Extract the (X, Y) coordinate from the center of the cell holding the provided text.  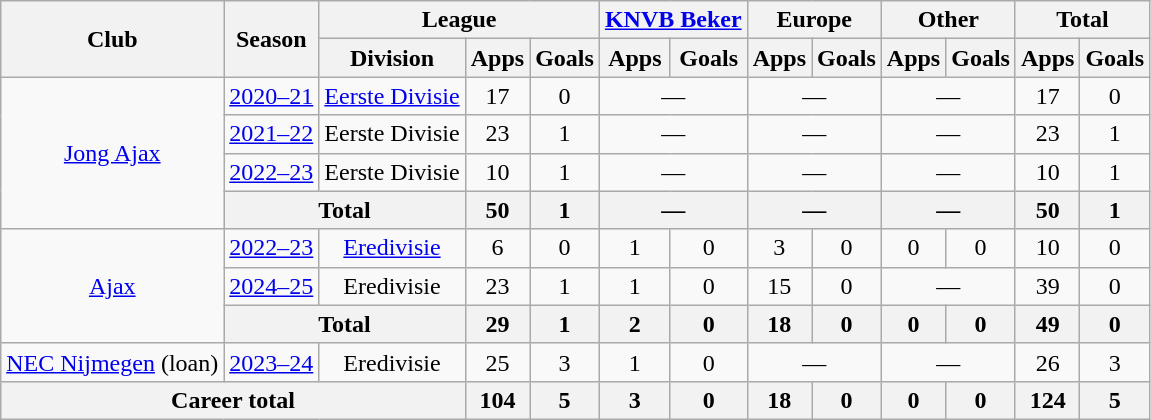
KNVB Beker (673, 20)
26 (1047, 362)
124 (1047, 400)
Division (392, 58)
Jong Ajax (112, 153)
6 (497, 248)
25 (497, 362)
15 (779, 286)
Other (948, 20)
Ajax (112, 286)
Europe (814, 20)
104 (497, 400)
Season (272, 39)
39 (1047, 286)
2024–25 (272, 286)
Club (112, 39)
49 (1047, 324)
2021–22 (272, 134)
2023–24 (272, 362)
2 (634, 324)
Career total (233, 400)
2020–21 (272, 96)
NEC Nijmegen (loan) (112, 362)
League (460, 20)
29 (497, 324)
